Return (x, y) of the center of cell containing provided text 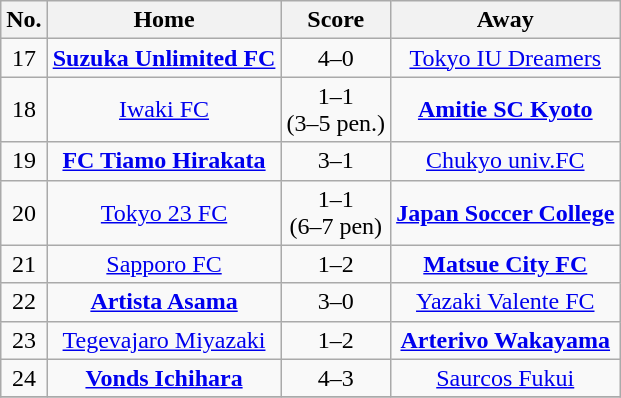
20 (24, 212)
24 (24, 378)
23 (24, 340)
Vonds Ichihara (164, 378)
3–1 (336, 161)
Artista Asama (164, 302)
Matsue City FC (506, 264)
Amitie SC Kyoto (506, 110)
FC Tiamo Hirakata (164, 161)
4–0 (336, 58)
Japan Soccer College (506, 212)
Tegevajaro Miyazaki (164, 340)
22 (24, 302)
Saurcos Fukui (506, 378)
1–1(3–5 pen.) (336, 110)
18 (24, 110)
1–1(6–7 pen) (336, 212)
4–3 (336, 378)
Sapporo FC (164, 264)
Chukyo univ.FC (506, 161)
19 (24, 161)
21 (24, 264)
Arterivo Wakayama (506, 340)
No. (24, 20)
17 (24, 58)
Score (336, 20)
3–0 (336, 302)
Away (506, 20)
Tokyo 23 FC (164, 212)
Iwaki FC (164, 110)
Home (164, 20)
Tokyo IU Dreamers (506, 58)
Yazaki Valente FC (506, 302)
Suzuka Unlimited FC (164, 58)
